Scan for the cell matching the given text and deliver its [X, Y] coordinate at center. 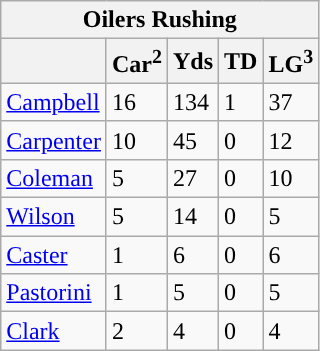
16 [136, 102]
LG3 [291, 62]
Clark [54, 331]
14 [192, 217]
Campbell [54, 102]
27 [192, 178]
TD [241, 62]
Yds [192, 62]
Car2 [136, 62]
45 [192, 140]
2 [136, 331]
Caster [54, 255]
Coleman [54, 178]
134 [192, 102]
37 [291, 102]
12 [291, 140]
Carpenter [54, 140]
Wilson [54, 217]
Pastorini [54, 293]
Oilers Rushing [160, 20]
